From the cell containing the given text, extract its center point as [X, Y] coordinate. 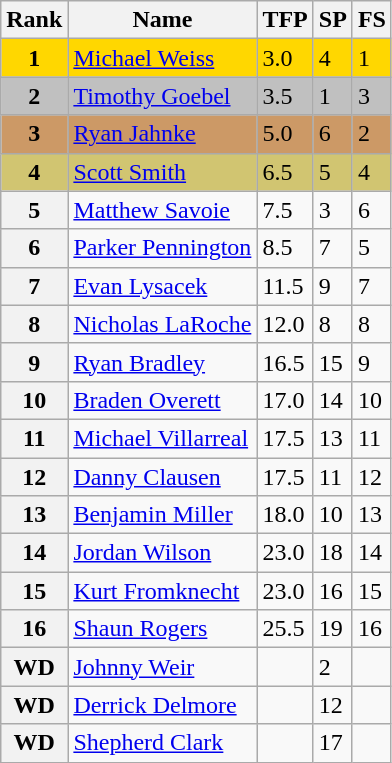
Matthew Savoie [162, 210]
Name [162, 20]
Braden Overett [162, 400]
3.0 [285, 58]
Ryan Bradley [162, 362]
Benjamin Miller [162, 515]
17 [332, 743]
Kurt Fromknecht [162, 591]
FS [372, 20]
Evan Lysacek [162, 286]
Michael Weiss [162, 58]
Jordan Wilson [162, 553]
TFP [285, 20]
Shepherd Clark [162, 743]
SP [332, 20]
Shaun Rogers [162, 629]
Michael Villarreal [162, 438]
8.5 [285, 248]
7.5 [285, 210]
18.0 [285, 515]
Johnny Weir [162, 667]
Nicholas LaRoche [162, 324]
11.5 [285, 286]
25.5 [285, 629]
16.5 [285, 362]
3.5 [285, 96]
18 [332, 553]
17.0 [285, 400]
6.5 [285, 172]
5.0 [285, 134]
19 [332, 629]
Timothy Goebel [162, 96]
Ryan Jahnke [162, 134]
Derrick Delmore [162, 705]
Parker Pennington [162, 248]
Rank [34, 20]
Danny Clausen [162, 477]
Scott Smith [162, 172]
12.0 [285, 324]
